Locate the cell with the specified text and output its (x, y) center coordinate. 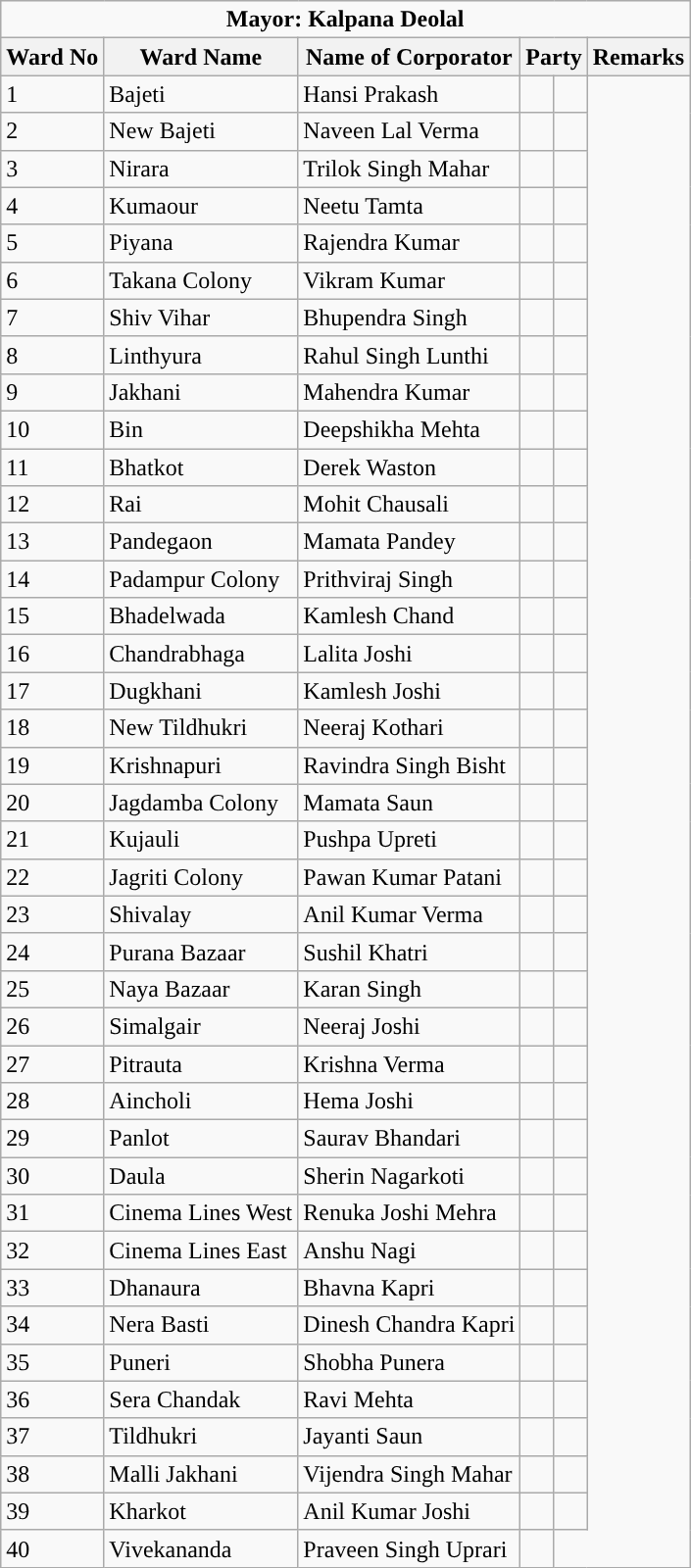
Bin (201, 429)
Vijendra Singh Mahar (410, 1474)
Linthyura (201, 355)
33 (53, 1288)
Mamata Pandey (410, 542)
Name of Corporator (410, 57)
Naveen Lal Verma (410, 131)
28 (53, 1102)
Jagdamba Colony (201, 803)
3 (53, 169)
Mohit Chausali (410, 505)
Lalita Joshi (410, 654)
Pandegaon (201, 542)
Bhatkot (201, 467)
31 (53, 1213)
5 (53, 243)
Bajeti (201, 94)
7 (53, 318)
23 (53, 914)
Neeraj Kothari (410, 728)
1 (53, 94)
34 (53, 1325)
Pitrauta (201, 1063)
16 (53, 654)
Sherin Nagarkoti (410, 1176)
4 (53, 206)
Kharkot (201, 1511)
Neeraj Joshi (410, 1026)
Nera Basti (201, 1325)
Takana Colony (201, 280)
Party (554, 57)
Jakhani (201, 392)
Anil Kumar Verma (410, 914)
Jagriti Colony (201, 877)
Naya Bazaar (201, 989)
Vikram Kumar (410, 280)
New Bajeti (201, 131)
Aincholi (201, 1102)
Anshu Nagi (410, 1250)
Kujauli (201, 840)
30 (53, 1176)
10 (53, 429)
Mayor: Kalpana Deolal (345, 20)
Tildhukri (201, 1437)
Daula (201, 1176)
11 (53, 467)
Pawan Kumar Patani (410, 877)
Saurav Bhandari (410, 1139)
Krishna Verma (410, 1063)
Bhavna Kapri (410, 1288)
Chandrabhaga (201, 654)
25 (53, 989)
38 (53, 1474)
Mamata Saun (410, 803)
Mahendra Kumar (410, 392)
12 (53, 505)
Pushpa Upreti (410, 840)
Anil Kumar Joshi (410, 1511)
8 (53, 355)
Shiv Vihar (201, 318)
Ravi Mehta (410, 1399)
Bhupendra Singh (410, 318)
35 (53, 1362)
19 (53, 765)
Sera Chandak (201, 1399)
Remarks (638, 57)
Kamlesh Joshi (410, 691)
15 (53, 616)
Sushil Khatri (410, 952)
Nirara (201, 169)
9 (53, 392)
New Tildhukri (201, 728)
Neetu Tamta (410, 206)
Rahul Singh Lunthi (410, 355)
26 (53, 1026)
Malli Jakhani (201, 1474)
Jayanti Saun (410, 1437)
Krishnapuri (201, 765)
Shivalay (201, 914)
Ravindra Singh Bisht (410, 765)
Kumaour (201, 206)
Karan Singh (410, 989)
13 (53, 542)
Hansi Prakash (410, 94)
Puneri (201, 1362)
Bhadelwada (201, 616)
29 (53, 1139)
Prithviraj Singh (410, 579)
Dinesh Chandra Kapri (410, 1325)
17 (53, 691)
32 (53, 1250)
Vivekananda (201, 1548)
Padampur Colony (201, 579)
Derek Waston (410, 467)
Dugkhani (201, 691)
Panlot (201, 1139)
39 (53, 1511)
Dhanaura (201, 1288)
27 (53, 1063)
22 (53, 877)
14 (53, 579)
Renuka Joshi Mehra (410, 1213)
Shobha Punera (410, 1362)
Ward Name (201, 57)
Rai (201, 505)
21 (53, 840)
Hema Joshi (410, 1102)
Ward No (53, 57)
6 (53, 280)
Rajendra Kumar (410, 243)
Kamlesh Chand (410, 616)
2 (53, 131)
40 (53, 1548)
36 (53, 1399)
37 (53, 1437)
Deepshikha Mehta (410, 429)
Trilok Singh Mahar (410, 169)
Cinema Lines East (201, 1250)
Praveen Singh Uprari (410, 1548)
Cinema Lines West (201, 1213)
18 (53, 728)
20 (53, 803)
Simalgair (201, 1026)
24 (53, 952)
Piyana (201, 243)
Purana Bazaar (201, 952)
